Locate the cell with the specified text and output its (x, y) center coordinate. 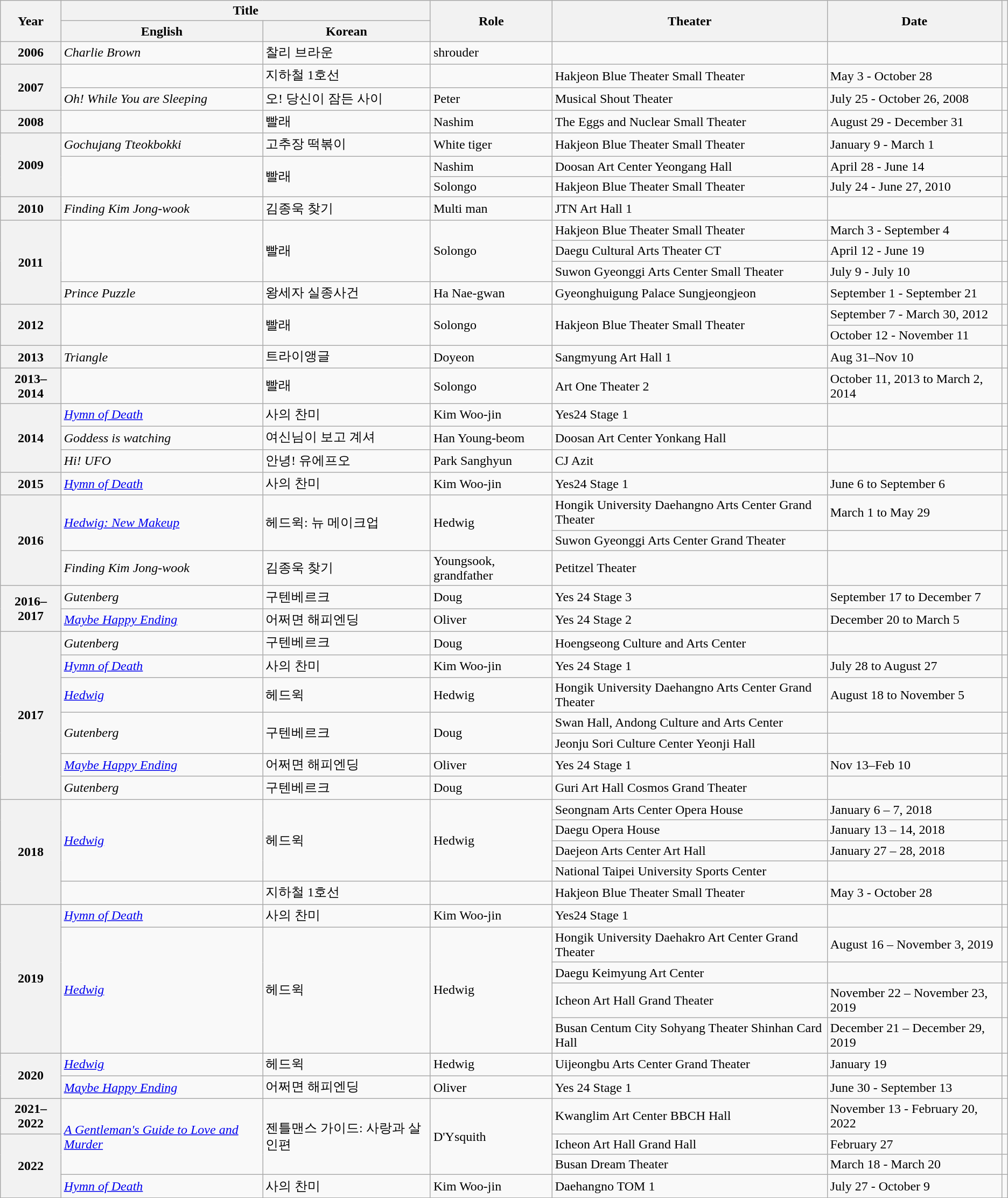
Swan Hall, Andong Culture and Arts Center (689, 723)
2014 (31, 438)
September 7 - March 30, 2012 (914, 315)
Uijeongbu Arts Center Grand Theater (689, 1064)
April 28 - June 14 (914, 166)
January 9 - March 1 (914, 144)
2009 (31, 165)
헤드윅: 뉴 메이크업 (347, 523)
Hoengseong Culture and Arts Center (689, 643)
National Taipei University Sports Center (689, 871)
January 6 – 7, 2018 (914, 810)
Daehangno TOM 1 (689, 1186)
Jeonju Sori Culture Center Yeonji Hall (689, 743)
Hongik University Daehakro Art Center Grand Theater (689, 945)
January 13 – 14, 2018 (914, 830)
Goddess is watching (162, 437)
January 19 (914, 1064)
July 27 - October 9 (914, 1186)
Gyeonghuigung Palace Sungjeongjeon (689, 293)
Title (246, 11)
찰리 브라운 (347, 53)
Han Young-beom (491, 437)
Kwanglim Art Center BBCH Hall (689, 1116)
November 22 – November 23, 2019 (914, 1000)
Petitzel Theater (689, 568)
October 12 - November 11 (914, 335)
왕세자 실종사건 (347, 293)
2012 (31, 325)
Prince Puzzle (162, 293)
March 1 to May 29 (914, 513)
Art One Theater 2 (689, 386)
Aug 31–Nov 10 (914, 357)
Guri Art Hall Cosmos Grand Theater (689, 788)
February 27 (914, 1144)
2017 (31, 715)
2020 (31, 1075)
여신님이 보고 계셔 (347, 437)
Busan Centum City Sohyang Theater Shinhan Card Hall (689, 1035)
2010 (31, 209)
August 18 to November 5 (914, 695)
July 24 - June 27, 2010 (914, 187)
D'Ysquith (491, 1137)
2019 (31, 979)
A Gentleman's Guide to Love and Murder (162, 1137)
Gochujang Tteokbokki (162, 144)
August 16 – November 3, 2019 (914, 945)
Daegu Opera House (689, 830)
Multi man (491, 209)
Park Sanghyun (491, 461)
2018 (31, 852)
Ha Nae-gwan (491, 293)
2013–2014 (31, 386)
Nov 13–Feb 10 (914, 765)
March 18 - March 20 (914, 1165)
April 12 - June 19 (914, 250)
July 9 - July 10 (914, 271)
June 6 to September 6 (914, 484)
Peter (491, 99)
2016–2017 (31, 609)
shrouder (491, 53)
Theater (689, 21)
September 1 - September 21 (914, 293)
2022 (31, 1166)
Yes 24 Stage 3 (689, 597)
2013 (31, 357)
September 17 to December 7 (914, 597)
Icheon Art Hall Grand Hall (689, 1144)
2006 (31, 53)
JTN Art Hall 1 (689, 209)
October 11, 2013 to March 2, 2014 (914, 386)
안녕! 유에프오 (347, 461)
Date (914, 21)
Daegu Cultural Arts Theater CT (689, 250)
English (162, 31)
2008 (31, 122)
Oh! While You are Sleeping (162, 99)
White tiger (491, 144)
July 28 to August 27 (914, 666)
December 21 – December 29, 2019 (914, 1035)
Charlie Brown (162, 53)
August 29 - December 31 (914, 122)
Busan Dream Theater (689, 1165)
Doosan Art Center Yeongang Hall (689, 166)
July 25 - October 26, 2008 (914, 99)
2016 (31, 540)
Musical Shout Theater (689, 99)
Doosan Art Center Yonkang Hall (689, 437)
Icheon Art Hall Grand Theater (689, 1000)
Yes 24 Stage 2 (689, 621)
November 13 - February 20, 2022 (914, 1116)
December 20 to March 5 (914, 621)
Year (31, 21)
Role (491, 21)
Triangle (162, 357)
Suwon Gyeonggi Arts Center Small Theater (689, 271)
March 3 - September 4 (914, 230)
Hedwig: New Makeup (162, 523)
June 30 - September 13 (914, 1087)
Seongnam Arts Center Opera House (689, 810)
CJ Azit (689, 461)
Hi! UFO (162, 461)
2011 (31, 262)
Daegu Keimyung Art Center (689, 972)
고추장 떡볶이 (347, 144)
January 27 – 28, 2018 (914, 851)
2007 (31, 87)
Doyeon (491, 357)
젠틀맨스 가이드: 사랑과 살인편 (347, 1137)
트라이앵글 (347, 357)
Daejeon Arts Center Art Hall (689, 851)
2015 (31, 484)
Korean (347, 31)
오! 당신이 잠든 사이 (347, 99)
The Eggs and Nuclear Small Theater (689, 122)
Suwon Gyeonggi Arts Center Grand Theater (689, 540)
Youngsook, grandfather (491, 568)
2021–2022 (31, 1116)
Sangmyung Art Hall 1 (689, 357)
